Identify which cell holds the provided text, then report its (X, Y) central coordinate. 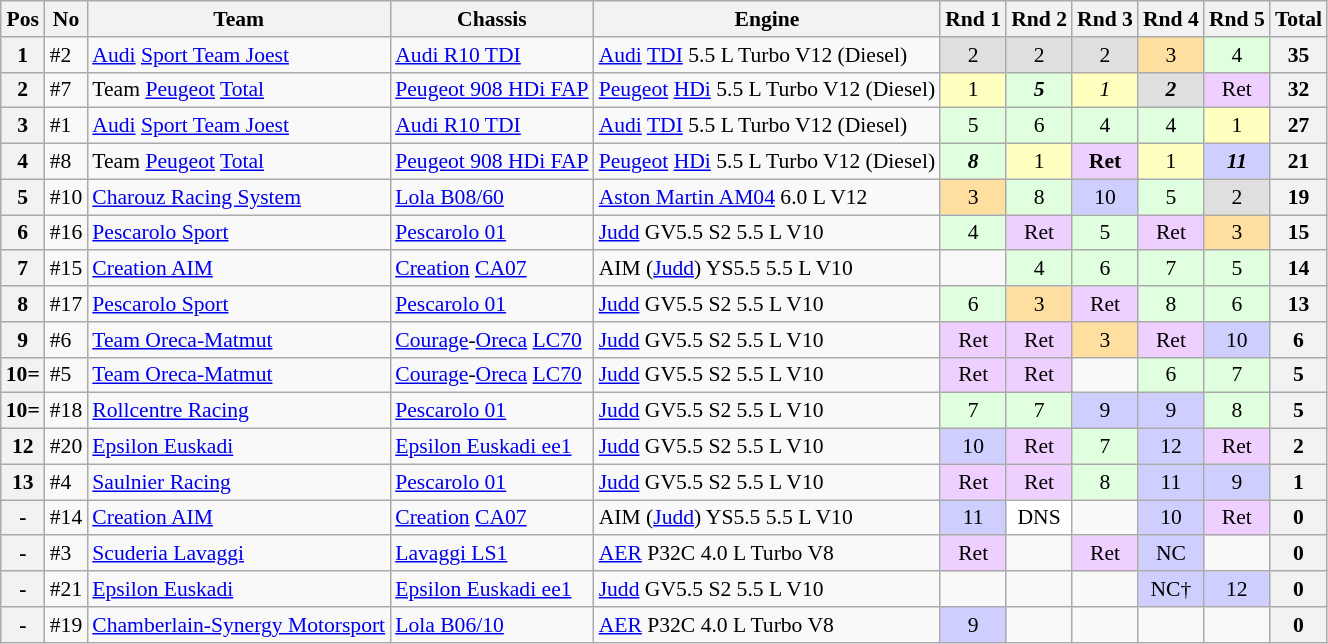
No (66, 19)
NC (1171, 554)
#2 (66, 55)
Rnd 3 (1105, 19)
Lola B08/60 (492, 197)
NC† (1171, 589)
#4 (66, 482)
#18 (66, 411)
#14 (66, 518)
#16 (66, 233)
21 (1298, 162)
32 (1298, 90)
#15 (66, 269)
Pos (23, 19)
Rnd 2 (1039, 19)
Rnd 1 (973, 19)
Total (1298, 19)
Aston Martin AM04 6.0 L V12 (768, 197)
#7 (66, 90)
#8 (66, 162)
#21 (66, 589)
#19 (66, 625)
#17 (66, 304)
DNS (1039, 518)
Rollcentre Racing (238, 411)
Rnd 4 (1171, 19)
Team (238, 19)
#3 (66, 554)
#1 (66, 126)
Charouz Racing System (238, 197)
Engine (768, 19)
Chassis (492, 19)
Rnd 5 (1237, 19)
Lavaggi LS1 (492, 554)
#20 (66, 447)
Scuderia Lavaggi (238, 554)
35 (1298, 55)
#5 (66, 375)
Saulnier Racing (238, 482)
27 (1298, 126)
#6 (66, 340)
#10 (66, 197)
19 (1298, 197)
15 (1298, 233)
Lola B06/10 (492, 625)
14 (1298, 269)
Chamberlain-Synergy Motorsport (238, 625)
